Determine the [x, y] coordinate at the center of the cell enclosing the given text.  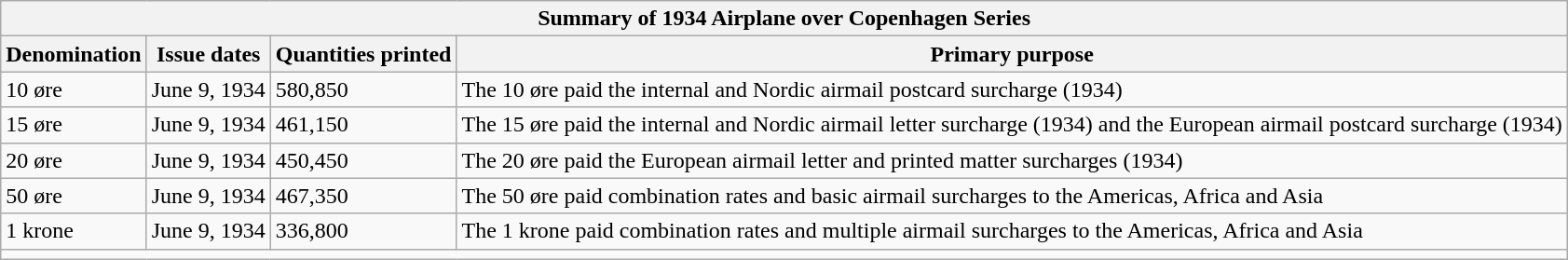
The 10 øre paid the internal and Nordic airmail postcard surcharge (1934) [1012, 89]
467,350 [363, 196]
50 øre [74, 196]
450,450 [363, 160]
The 20 øre paid the European airmail letter and printed matter surcharges (1934) [1012, 160]
10 øre [74, 89]
20 øre [74, 160]
The 15 øre paid the internal and Nordic airmail letter surcharge (1934) and the European airmail postcard surcharge (1934) [1012, 125]
The 50 øre paid combination rates and basic airmail surcharges to the Americas, Africa and Asia [1012, 196]
Issue dates [209, 54]
Denomination [74, 54]
15 øre [74, 125]
Quantities printed [363, 54]
336,800 [363, 231]
The 1 krone paid combination rates and multiple airmail surcharges to the Americas, Africa and Asia [1012, 231]
461,150 [363, 125]
1 krone [74, 231]
Primary purpose [1012, 54]
580,850 [363, 89]
Summary of 1934 Airplane over Copenhagen Series [784, 19]
